Provide the (X, Y) coordinate of the cell's center where the given text is located.  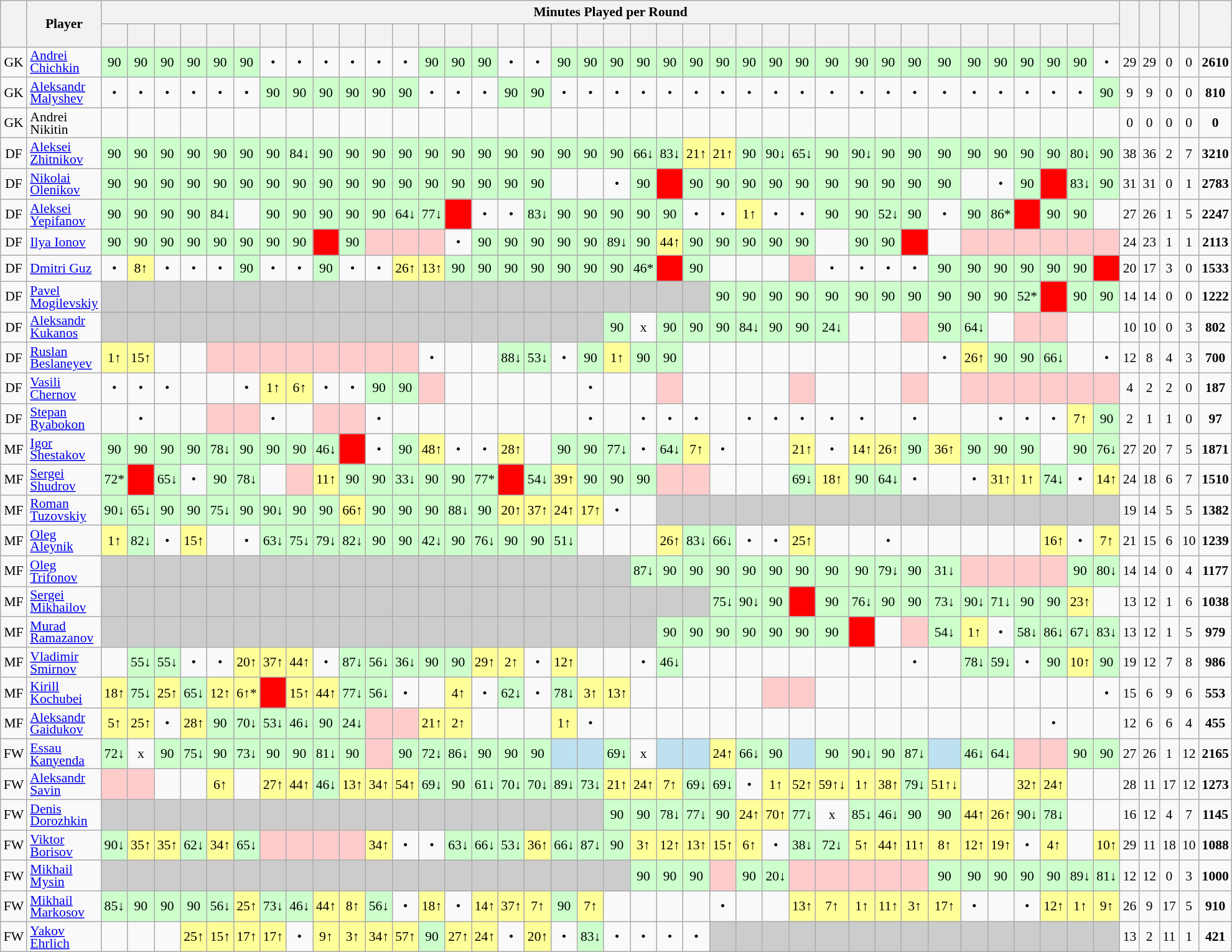
Aleksandr Savin (63, 784)
Kirill Kochubei (63, 693)
187 (1216, 388)
6↑* (246, 693)
Mikhail Mysin (63, 876)
59↓ (1001, 662)
52* (1028, 297)
Pavel Mogilevskiy (63, 297)
48↑ (432, 449)
2610 (1216, 62)
57↑ (406, 937)
Oleg Aleynik (63, 540)
38↓ (803, 845)
77* (485, 479)
Andrei Chichkin (63, 62)
59↑↓ (831, 784)
39↑ (564, 479)
Andrei Nikitin (63, 123)
21 (1130, 540)
54↑ (406, 784)
38↑ (889, 784)
67↓ (1080, 632)
2783 (1216, 184)
3210 (1216, 153)
Yakov Ehrlich (63, 937)
1510 (1216, 479)
28 (1130, 784)
2247 (1216, 214)
51↓ (564, 540)
1177 (1216, 571)
Stepan Ryabokon (63, 418)
1000 (1216, 876)
61↓ (485, 784)
31↓ (945, 571)
2113 (1216, 243)
52↓ (889, 214)
29↑ (485, 662)
810 (1216, 92)
979 (1216, 632)
Viktor Borisov (63, 845)
Player (63, 24)
1038 (1216, 601)
Mikhail Markosov (63, 906)
71↓ (1001, 601)
Aleksei Zhitnikov (63, 153)
19↑ (1001, 845)
2165 (1216, 754)
Ruslan Beslaneyev (63, 358)
74↓ (1054, 479)
33↓ (406, 479)
86* (1001, 214)
Aleksandr Kukanos (63, 327)
46* (643, 269)
42↓ (432, 540)
52↑ (803, 784)
1222 (1216, 297)
36↓ (406, 662)
Denis Dorozhkin (63, 815)
1533 (1216, 269)
23↑ (1080, 601)
Murad Ramazanov (63, 632)
986 (1216, 662)
Essau Kanyenda (63, 754)
455 (1216, 723)
Oleg Trifonov (63, 571)
70↑ (775, 815)
1239 (1216, 540)
1382 (1216, 510)
23 (1149, 243)
421 (1216, 937)
Sergei Shudrov (63, 479)
Roman Tuzovskiy (63, 510)
16 (1130, 815)
31↑ (1001, 479)
Vasili Chernov (63, 388)
36 (1149, 153)
Igor Shestakov (63, 449)
97 (1216, 418)
Dmitri Guz (63, 269)
20↓ (775, 876)
700 (1216, 358)
16↑ (1054, 540)
51↑↓ (945, 784)
Aleksandr Gaidukov (63, 723)
Nikolai Olenikov (63, 184)
1088 (1216, 845)
802 (1216, 327)
553 (1216, 693)
1871 (1216, 449)
58↓ (1028, 632)
1145 (1216, 815)
Ilya Ionov (63, 243)
Aleksei Yepifanov (63, 214)
32↑ (1028, 784)
Sergei Mikhailov (63, 601)
66↑ (352, 510)
1273 (1216, 784)
Minutes Played per Round (611, 12)
Vladimir Smirnov (63, 662)
Aleksandr Malyshev (63, 92)
72* (114, 479)
910 (1216, 906)
38 (1130, 153)
